Pinpoint the cell where the given text exists, returning its [X, Y] midpoint coordinate. 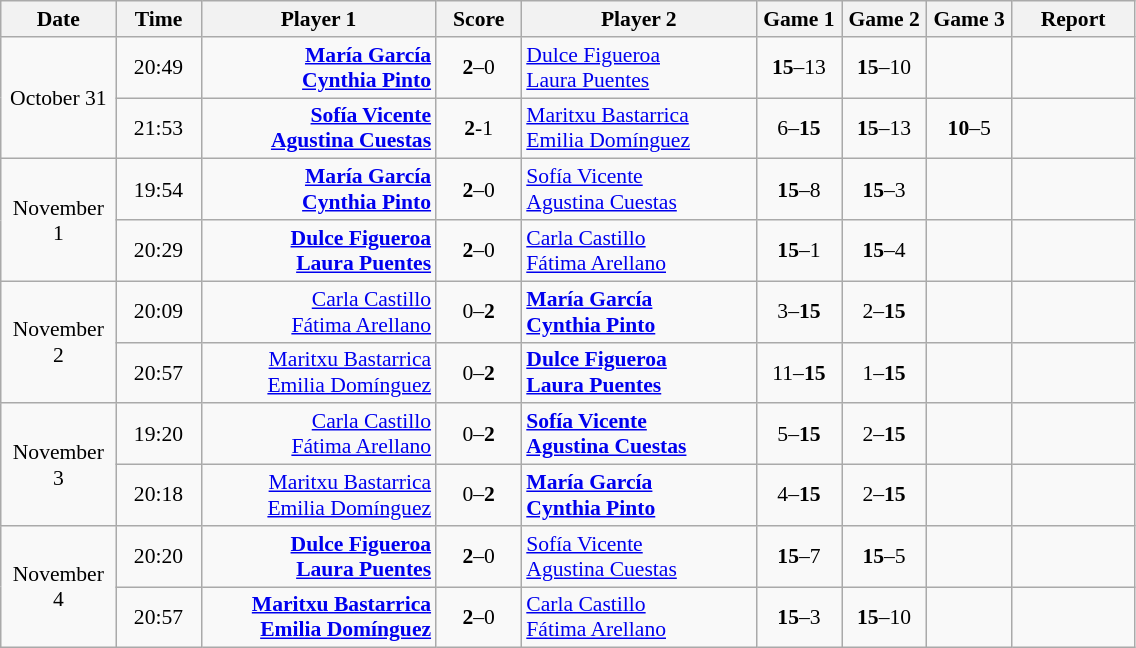
19:54 [158, 190]
Date [58, 19]
November 4 [58, 587]
5–15 [798, 434]
15–8 [798, 190]
3–15 [798, 312]
15–7 [798, 556]
November 3 [58, 465]
20:29 [158, 250]
19:20 [158, 434]
20:18 [158, 496]
Player 1 [318, 19]
10–5 [970, 128]
21:53 [158, 128]
Time [158, 19]
20:49 [158, 68]
4–15 [798, 496]
1–15 [884, 372]
20:09 [158, 312]
20:20 [158, 556]
October 31 [58, 98]
Score [478, 19]
15–5 [884, 556]
Report [1074, 19]
11–15 [798, 372]
November 1 [58, 220]
15–1 [798, 250]
6–15 [798, 128]
November 2 [58, 342]
2-1 [478, 128]
Player 2 [638, 19]
Game 1 [798, 19]
Game 3 [970, 19]
Game 2 [884, 19]
15–4 [884, 250]
